Determine the (X, Y) coordinate at the center of the cell enclosing the given text.  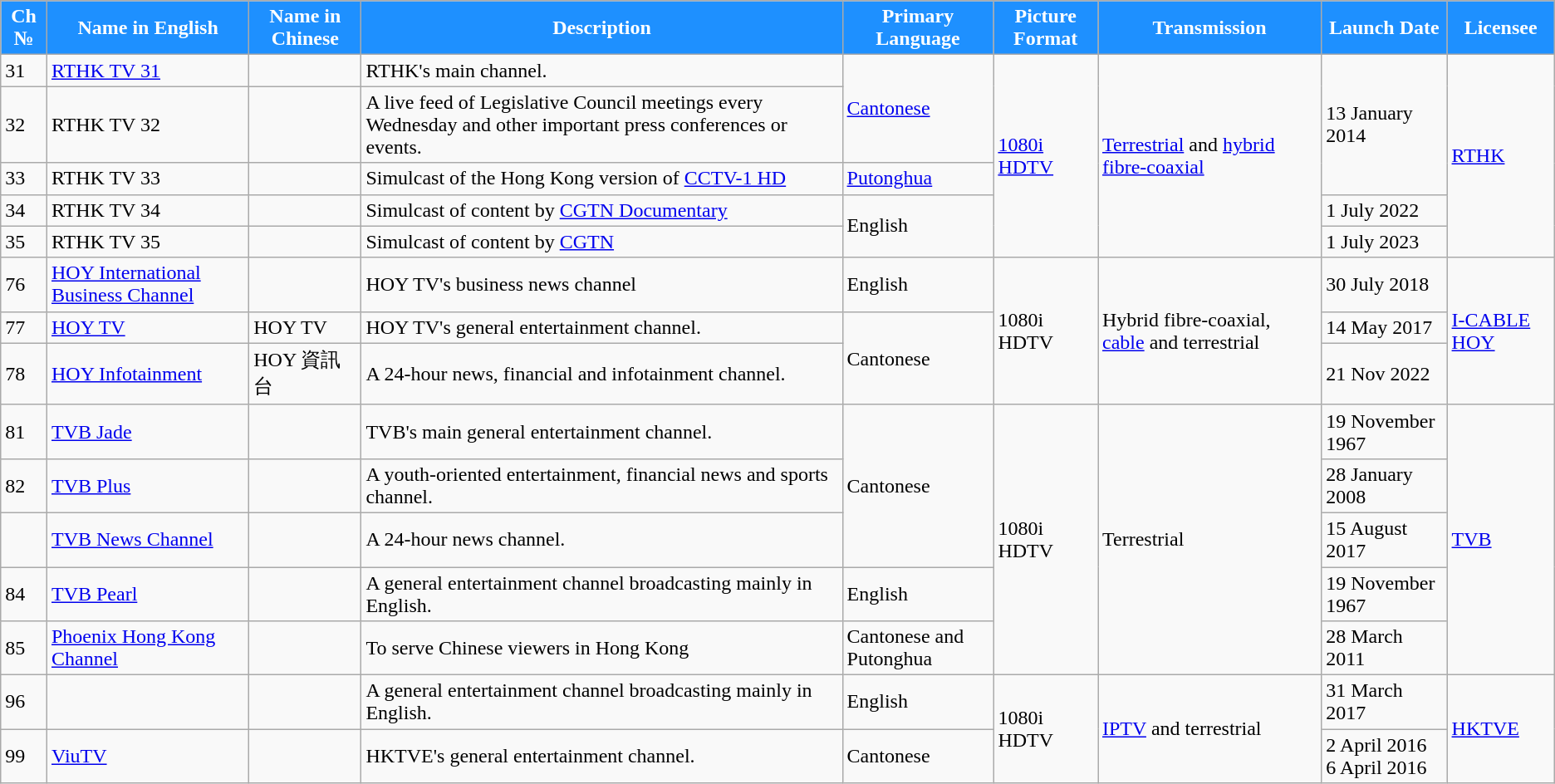
13 January 2014 (1384, 125)
84 (24, 593)
ViuTV (148, 756)
A live feed of Legislative Council meetings every Wednesday and other important press conferences or events. (601, 125)
HOY International Business Channel (148, 284)
77 (24, 327)
RTHK TV 35 (148, 242)
Simulcast of content by CGTN Documentary (601, 210)
33 (24, 179)
Name in Chinese (306, 28)
To serve Chinese viewers in Hong Kong (601, 648)
76 (24, 284)
21 Nov 2022 (1384, 374)
14 May 2017 (1384, 327)
HKTVE's general entertainment channel. (601, 756)
HKTVE (1500, 729)
34 (24, 210)
TVB Pearl (148, 593)
TVB's main general entertainment channel. (601, 432)
1 July 2022 (1384, 210)
RTHK's main channel. (601, 71)
TVB (1500, 540)
30 July 2018 (1384, 284)
Cantonese and Putonghua (918, 648)
RTHK TV 34 (148, 210)
A youth-oriented entertainment, financial news and sports channel. (601, 485)
TVB Jade (148, 432)
31 (24, 71)
28 March 2011 (1384, 648)
Licensee (1500, 28)
Simulcast of content by CGTN (601, 242)
IPTV and terrestrial (1209, 729)
99 (24, 756)
Picture Format (1046, 28)
Putonghua (918, 179)
TVB News Channel (148, 540)
HOY 資訊台 (306, 374)
HOY Infotainment (148, 374)
I-CABLE HOY (1500, 331)
Primary Language (918, 28)
2 April 2016 6 April 2016 (1384, 756)
Terrestrial and hybrid fibre-coaxial (1209, 156)
Terrestrial (1209, 540)
RTHK TV 31 (148, 71)
96 (24, 703)
RTHK TV 32 (148, 125)
85 (24, 648)
31 March 2017 (1384, 703)
78 (24, 374)
82 (24, 485)
Phoenix Hong Kong Channel (148, 648)
32 (24, 125)
HOY TV's business news channel (601, 284)
RTHK (1500, 156)
81 (24, 432)
A 24-hour news channel. (601, 540)
TVB Plus (148, 485)
Launch Date (1384, 28)
Name in English (148, 28)
A 24-hour news, financial and infotainment channel. (601, 374)
28 January 2008 (1384, 485)
Ch № (24, 28)
Description (601, 28)
HOY TV's general entertainment channel. (601, 327)
Transmission (1209, 28)
35 (24, 242)
RTHK TV 33 (148, 179)
Hybrid fibre-coaxial, cable and terrestrial (1209, 331)
Simulcast of the Hong Kong version of CCTV-1 HD (601, 179)
15 August 2017 (1384, 540)
1 July 2023 (1384, 242)
